Find where the given text appears and provide that cell's center as (x, y) coordinate. 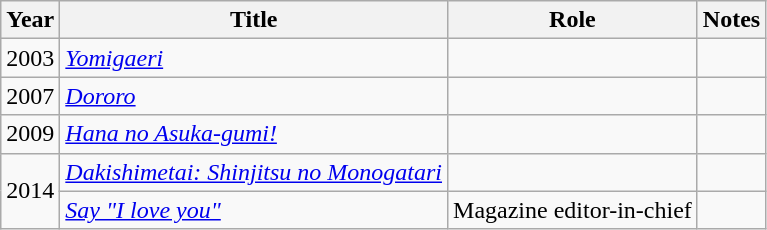
Role (573, 20)
Dakishimetai: Shinjitsu no Monogatari (254, 172)
Say "I love you" (254, 210)
2003 (30, 58)
2009 (30, 134)
2014 (30, 191)
Hana no Asuka-gumi! (254, 134)
Dororo (254, 96)
Year (30, 20)
Title (254, 20)
Notes (731, 20)
2007 (30, 96)
Yomigaeri (254, 58)
Magazine editor-in-chief (573, 210)
